Locate the cell with the specified text and output its (X, Y) center coordinate. 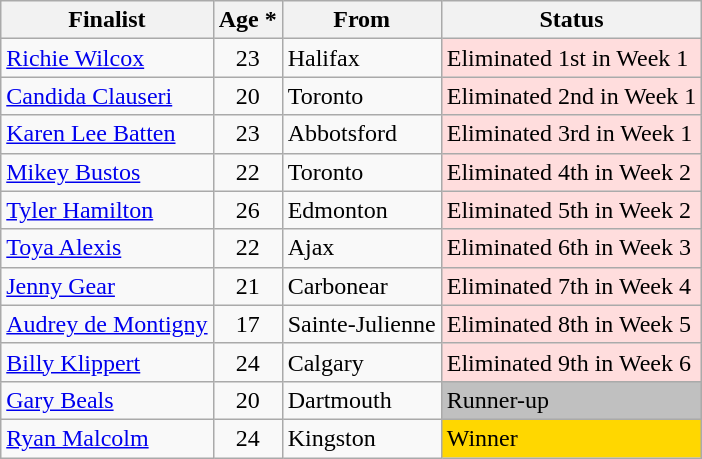
From (362, 20)
Karen Lee Batten (107, 134)
Status (572, 20)
Eliminated 5th in Week 2 (572, 210)
Eliminated 9th in Week 6 (572, 362)
Eliminated 1st in Week 1 (572, 58)
26 (248, 210)
17 (248, 324)
Abbotsford (362, 134)
Tyler Hamilton (107, 210)
Toya Alexis (107, 248)
Eliminated 2nd in Week 1 (572, 96)
Calgary (362, 362)
Candida Clauseri (107, 96)
Carbonear (362, 286)
Edmonton (362, 210)
Billy Klippert (107, 362)
Mikey Bustos (107, 172)
Kingston (362, 438)
Jenny Gear (107, 286)
Eliminated 6th in Week 3 (572, 248)
Ajax (362, 248)
Ryan Malcolm (107, 438)
Dartmouth (362, 400)
Finalist (107, 20)
Richie Wilcox (107, 58)
Winner (572, 438)
Age * (248, 20)
Gary Beals (107, 400)
Eliminated 7th in Week 4 (572, 286)
Eliminated 4th in Week 2 (572, 172)
Halifax (362, 58)
Sainte-Julienne (362, 324)
21 (248, 286)
Runner-up (572, 400)
Audrey de Montigny (107, 324)
Eliminated 3rd in Week 1 (572, 134)
Eliminated 8th in Week 5 (572, 324)
